From the cell containing the given text, extract its center point as [X, Y] coordinate. 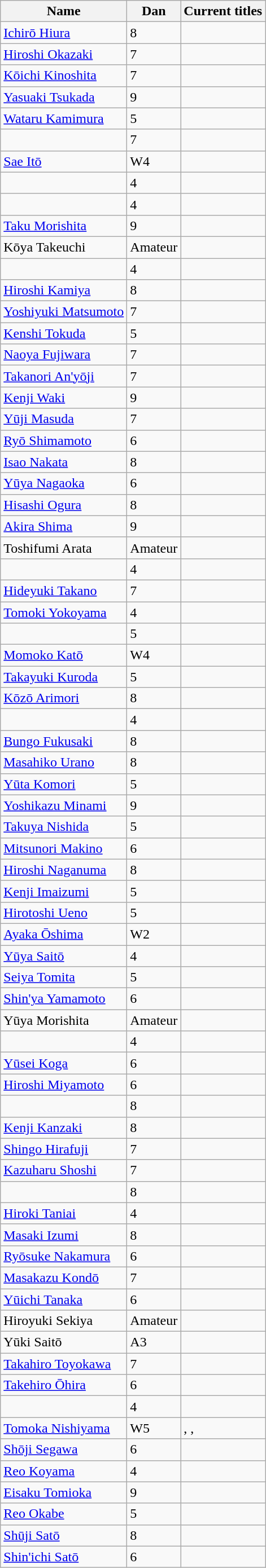
Shin'ya Yamamoto [64, 999]
Reo Koyama [64, 1471]
Yasuaki Tsukada [64, 97]
Naoya Fujiwara [64, 355]
Bungo Fukusaki [64, 741]
Kōya Takeuchi [64, 247]
Hirotoshi Ueno [64, 913]
Takanori An'yōji [64, 376]
Takehiro Ōhira [64, 1385]
Masahiko Urano [64, 763]
Yūya Morishita [64, 1020]
Taku Morishita [64, 226]
Masakazu Kondō [64, 1278]
Yoshikazu Minami [64, 805]
Yoshiyuki Matsumoto [64, 312]
Kōichi Kinoshita [64, 76]
Momoko Katō [64, 655]
W2 [154, 934]
Hiroshi Kamiya [64, 290]
Seiya Tomita [64, 977]
A3 [154, 1342]
Kenji Waki [64, 398]
Hiroki Taniai [64, 1213]
Ayaka Ōshima [64, 934]
Kenshi Tokuda [64, 333]
Yūichi Tanaka [64, 1299]
Takayuki Kuroda [64, 677]
Hisashi Ogura [64, 505]
Yūji Masuda [64, 419]
Ryō Shimamoto [64, 441]
Yūya Saitō [64, 956]
Hiroyuki Sekiya [64, 1321]
Ichirō Hiura [64, 33]
Wataru Kamimura [64, 118]
Yūsei Koga [64, 1063]
Yūki Saitō [64, 1342]
, , [223, 1428]
Yūya Nagaoka [64, 483]
Shōji Segawa [64, 1450]
Yūta Komori [64, 784]
Akira Shima [64, 526]
Masaki Izumi [64, 1235]
Name [64, 11]
Takahiro Toyokawa [64, 1364]
Shūji Satō [64, 1535]
Hiroshi Miyamoto [64, 1085]
Kenji Kanzaki [64, 1127]
Sae Itō [64, 161]
Reo Okabe [64, 1514]
Hideyuki Takano [64, 591]
Mitsunori Makino [64, 848]
Eisaku Tomioka [64, 1492]
Takuya Nishida [64, 827]
Isao Nakata [64, 462]
Current titles [223, 11]
Hiroshi Naganuma [64, 870]
Ryōsuke Nakamura [64, 1256]
Hiroshi Okazaki [64, 54]
Dan [154, 11]
Shin'ichi Satō [64, 1557]
W5 [154, 1428]
Tomoka Nishiyama [64, 1428]
Shingo Hirafuji [64, 1149]
Kazuharu Shoshi [64, 1170]
Kōzō Arimori [64, 698]
Tomoki Yokoyama [64, 612]
Toshifumi Arata [64, 548]
Kenji Imaizumi [64, 891]
